Provide the [X, Y] coordinate of the cell's center where the given text is located.  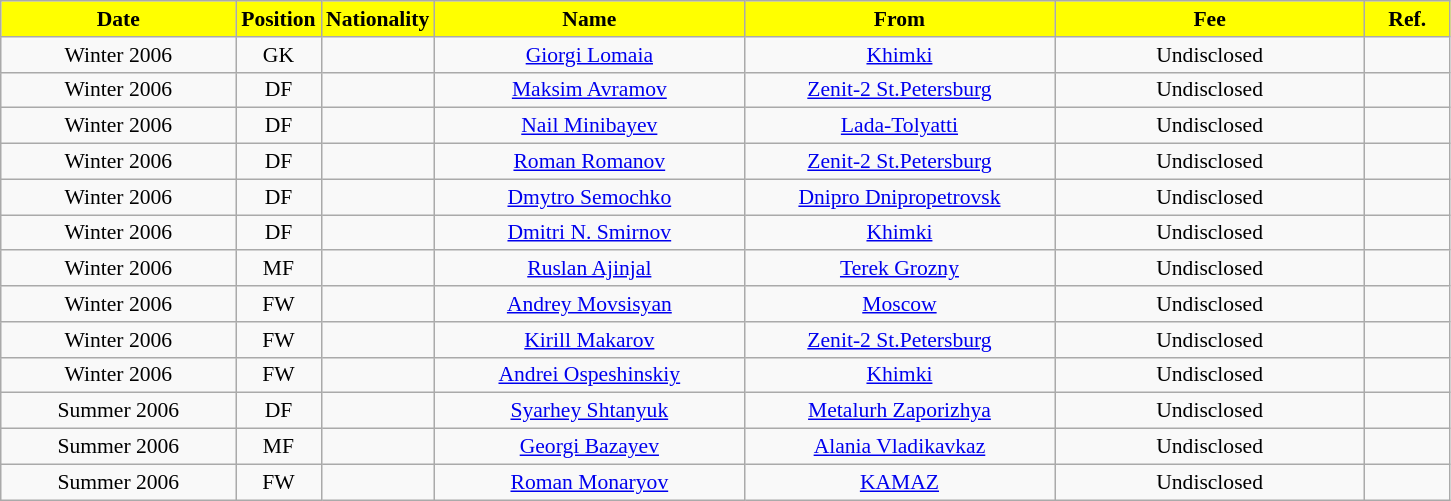
Ref. [1408, 19]
Position [278, 19]
Name [589, 19]
Kirill Makarov [589, 340]
Metalurh Zaporizhya [899, 411]
Lada-Tolyatti [899, 126]
Ruslan Ajinjal [589, 269]
Date [118, 19]
Nail Minibayev [589, 126]
GK [278, 55]
Syarhey Shtanyuk [589, 411]
Giorgi Lomaia [589, 55]
Maksim Avramov [589, 90]
Nationality [378, 19]
Roman Monaryov [589, 482]
Moscow [899, 304]
Fee [1210, 19]
Andrei Ospeshinskiy [589, 375]
KAMAZ [899, 482]
Roman Romanov [589, 162]
Georgi Bazayev [589, 447]
Andrey Movsisyan [589, 304]
Dmitri N. Smirnov [589, 233]
Dmytro Semochko [589, 197]
Alania Vladikavkaz [899, 447]
From [899, 19]
Dnipro Dnipropetrovsk [899, 197]
Terek Grozny [899, 269]
